Return the (x, y) coordinate for the center point of the cell that contains the specified text.  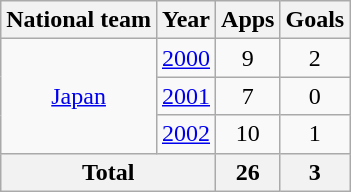
Apps (248, 20)
26 (248, 172)
Goals (315, 20)
2000 (186, 58)
Total (108, 172)
3 (315, 172)
Year (186, 20)
2 (315, 58)
2002 (186, 134)
9 (248, 58)
National team (79, 20)
7 (248, 96)
1 (315, 134)
10 (248, 134)
0 (315, 96)
2001 (186, 96)
Japan (79, 96)
